Detect which cell encompasses the target text, then output its [x, y] center coordinate. 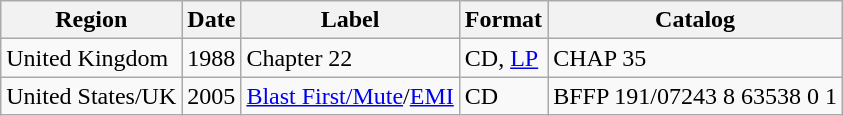
Label [350, 20]
Blast First/Mute/EMI [350, 96]
Date [212, 20]
CD [503, 96]
Catalog [696, 20]
Chapter 22 [350, 58]
United Kingdom [92, 58]
BFFP 191/07243 8 63538 0 1 [696, 96]
United States/UK [92, 96]
Region [92, 20]
Format [503, 20]
2005 [212, 96]
CHAP 35 [696, 58]
CD, LP [503, 58]
1988 [212, 58]
